Output the (X, Y) coordinate of the center of the cell containing the given text.  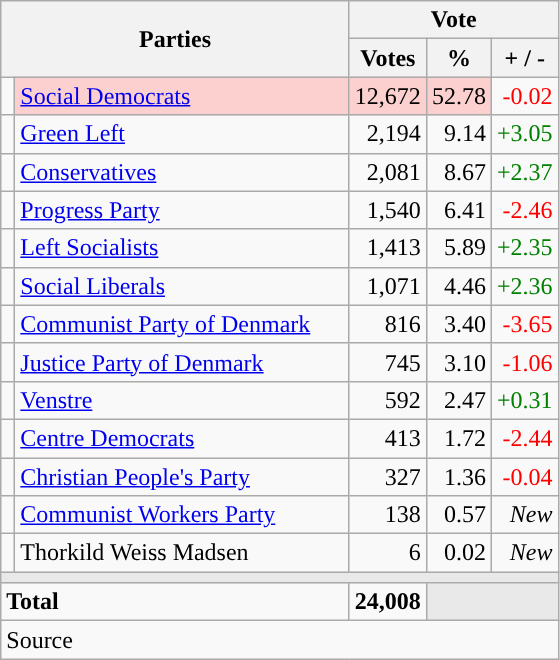
-0.02 (524, 96)
8.67 (458, 172)
1,071 (388, 286)
6.41 (458, 210)
2,081 (388, 172)
Venstre (182, 400)
12,672 (388, 96)
4.46 (458, 286)
+ / - (524, 58)
138 (388, 515)
9.14 (458, 134)
% (458, 58)
Social Liberals (182, 286)
Progress Party (182, 210)
Conservatives (182, 172)
3.40 (458, 324)
1,540 (388, 210)
Social Democrats (182, 96)
+0.31 (524, 400)
Vote (454, 20)
Votes (388, 58)
Justice Party of Denmark (182, 362)
-1.06 (524, 362)
Communist Party of Denmark (182, 324)
Total (176, 602)
52.78 (458, 96)
Parties (176, 39)
24,008 (388, 602)
Source (280, 640)
1.72 (458, 438)
Christian People's Party (182, 477)
0.57 (458, 515)
1,413 (388, 248)
Thorkild Weiss Madsen (182, 553)
6 (388, 553)
Communist Workers Party (182, 515)
Left Socialists (182, 248)
+2.37 (524, 172)
327 (388, 477)
413 (388, 438)
2,194 (388, 134)
3.10 (458, 362)
0.02 (458, 553)
816 (388, 324)
745 (388, 362)
+2.36 (524, 286)
592 (388, 400)
+2.35 (524, 248)
5.89 (458, 248)
-3.65 (524, 324)
-2.44 (524, 438)
Centre Democrats (182, 438)
+3.05 (524, 134)
-2.46 (524, 210)
2.47 (458, 400)
Green Left (182, 134)
-0.04 (524, 477)
1.36 (458, 477)
